Detect which cell encompasses the target text, then output its (X, Y) center coordinate. 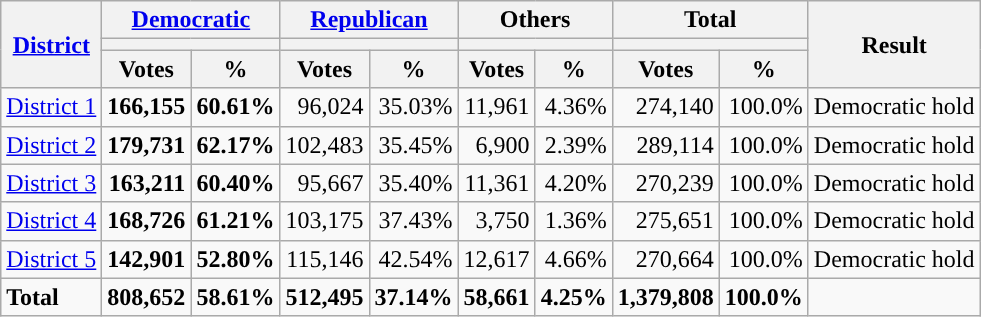
61.21% (236, 221)
11,961 (496, 107)
115,146 (324, 259)
60.40% (236, 183)
Result (894, 44)
102,483 (324, 145)
District (52, 44)
96,024 (324, 107)
289,114 (666, 145)
275,651 (666, 221)
Republican (369, 20)
District 1 (52, 107)
37.43% (414, 221)
512,495 (324, 297)
808,652 (146, 297)
4.20% (574, 183)
37.14% (414, 297)
District 3 (52, 183)
District 4 (52, 221)
1,379,808 (666, 297)
35.40% (414, 183)
103,175 (324, 221)
4.36% (574, 107)
270,239 (666, 183)
163,211 (146, 183)
35.45% (414, 145)
3,750 (496, 221)
60.61% (236, 107)
District 2 (52, 145)
6,900 (496, 145)
95,667 (324, 183)
4.25% (574, 297)
142,901 (146, 259)
District 5 (52, 259)
Democratic (191, 20)
58.61% (236, 297)
58,661 (496, 297)
179,731 (146, 145)
62.17% (236, 145)
Others (535, 20)
52.80% (236, 259)
168,726 (146, 221)
1.36% (574, 221)
42.54% (414, 259)
274,140 (666, 107)
11,361 (496, 183)
35.03% (414, 107)
270,664 (666, 259)
2.39% (574, 145)
12,617 (496, 259)
166,155 (146, 107)
4.66% (574, 259)
